Determine the [X, Y] coordinate at the center of the cell enclosing the given text.  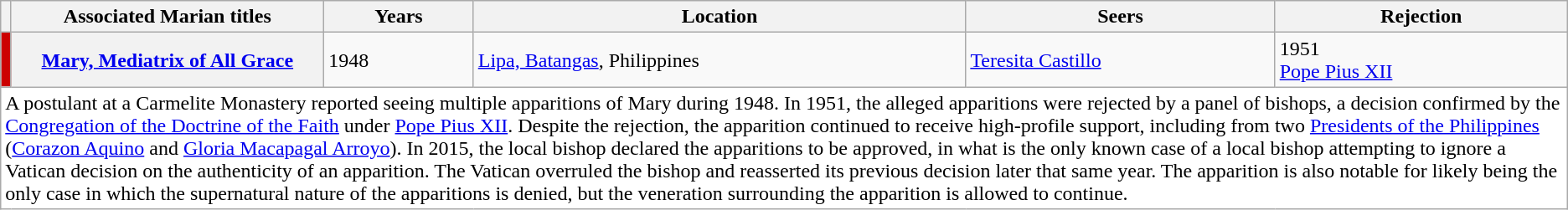
Location [720, 17]
Years [399, 17]
1951Pope Pius XII [1421, 60]
Teresita Castillo [1121, 60]
Lipa, Batangas, Philippines [720, 60]
Seers [1121, 17]
Associated Marian titles [168, 17]
1948 [399, 60]
Mary, Mediatrix of All Grace [168, 60]
Rejection [1421, 17]
